Return the (x, y) coordinate for the center point of the cell that contains the specified text.  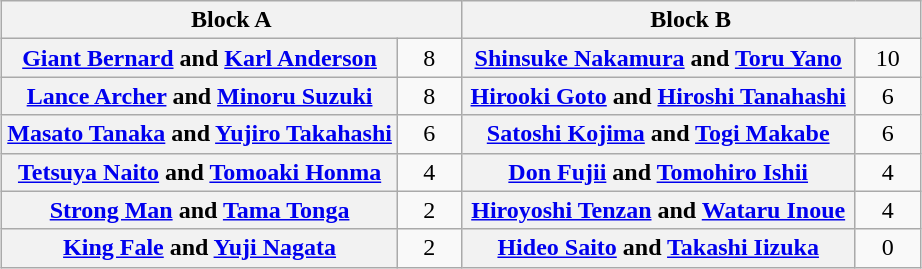
Shinsuke Nakamura and Toru Yano (658, 58)
10 (888, 58)
Block B (690, 20)
Hideo Saito and Takashi Iizuka (658, 248)
Block A (232, 20)
Hiroyoshi Tenzan and Wataru Inoue (658, 210)
Lance Archer and Minoru Suzuki (200, 96)
Satoshi Kojima and Togi Makabe (658, 134)
Don Fujii and Tomohiro Ishii (658, 172)
King Fale and Yuji Nagata (200, 248)
Tetsuya Naito and Tomoaki Honma (200, 172)
Strong Man and Tama Tonga (200, 210)
Giant Bernard and Karl Anderson (200, 58)
Hirooki Goto and Hiroshi Tanahashi (658, 96)
Masato Tanaka and Yujiro Takahashi (200, 134)
0 (888, 248)
